Pinpoint the cell where the given text exists, returning its [x, y] midpoint coordinate. 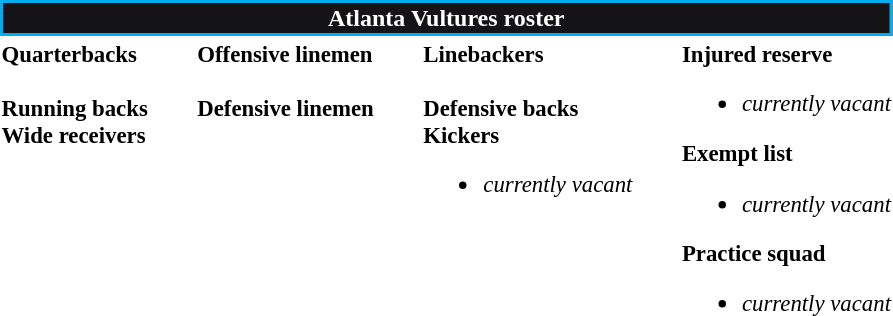
Atlanta Vultures roster [446, 18]
